Detect which cell encompasses the target text, then output its [X, Y] center coordinate. 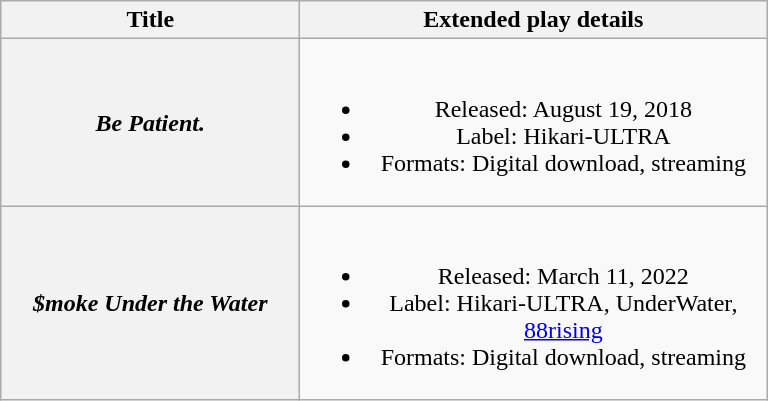
$moke Under the Water [150, 303]
Released: March 11, 2022Label: Hikari-ULTRA, UnderWater, 88risingFormats: Digital download, streaming [534, 303]
Released: August 19, 2018Label: Hikari-ULTRAFormats: Digital download, streaming [534, 122]
Extended play details [534, 20]
Be Patient. [150, 122]
Title [150, 20]
